Identify which cell holds the provided text, then report its [x, y] central coordinate. 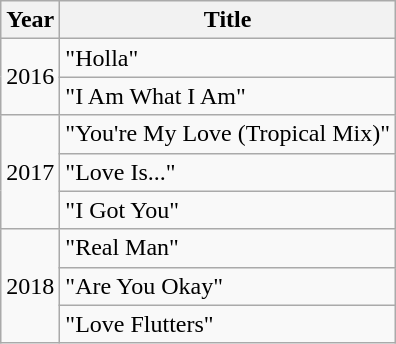
"I Am What I Am" [228, 96]
"You're My Love (Tropical Mix)" [228, 134]
"Real Man" [228, 248]
"Love Flutters" [228, 324]
"I Got You" [228, 210]
"Are You Okay" [228, 286]
Title [228, 20]
"Holla" [228, 58]
2017 [30, 172]
"Love Is..." [228, 172]
2016 [30, 77]
2018 [30, 286]
Year [30, 20]
